Search for the cell housing the specified text and yield its (x, y) center coordinate. 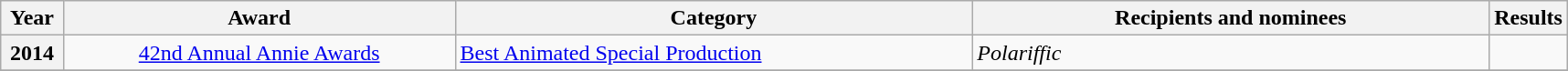
Category (714, 18)
2014 (33, 53)
Results (1529, 18)
Polariffic (1231, 53)
Best Animated Special Production (714, 53)
42nd Annual Annie Awards (260, 53)
Recipients and nominees (1231, 18)
Year (33, 18)
Award (260, 18)
